Find where the given text appears and provide that cell's center as (X, Y) coordinate. 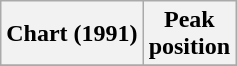
Peakposition (189, 34)
Chart (1991) (72, 34)
